Return the (x, y) coordinate for the center point of the cell that contains the specified text.  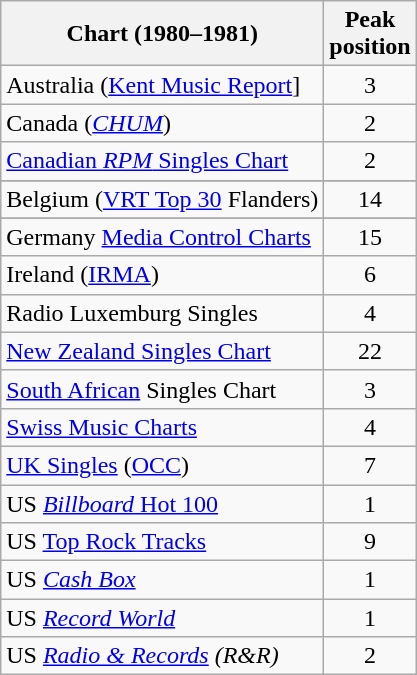
Chart (1980–1981) (162, 34)
15 (370, 237)
7 (370, 465)
South African Singles Chart (162, 389)
US Billboard Hot 100 (162, 503)
6 (370, 275)
Germany Media Control Charts (162, 237)
Swiss Music Charts (162, 427)
Peakposition (370, 34)
Radio Luxemburg Singles (162, 313)
Canadian RPM Singles Chart (162, 161)
UK Singles (OCC) (162, 465)
US Top Rock Tracks (162, 542)
Canada (CHUM) (162, 123)
US Record World (162, 618)
22 (370, 351)
Belgium (VRT Top 30 Flanders) (162, 199)
US Radio & Records (R&R) (162, 656)
9 (370, 542)
14 (370, 199)
Ireland (IRMA) (162, 275)
Australia (Kent Music Report] (162, 85)
US Cash Box (162, 580)
New Zealand Singles Chart (162, 351)
